Search for the cell housing the specified text and yield its (X, Y) center coordinate. 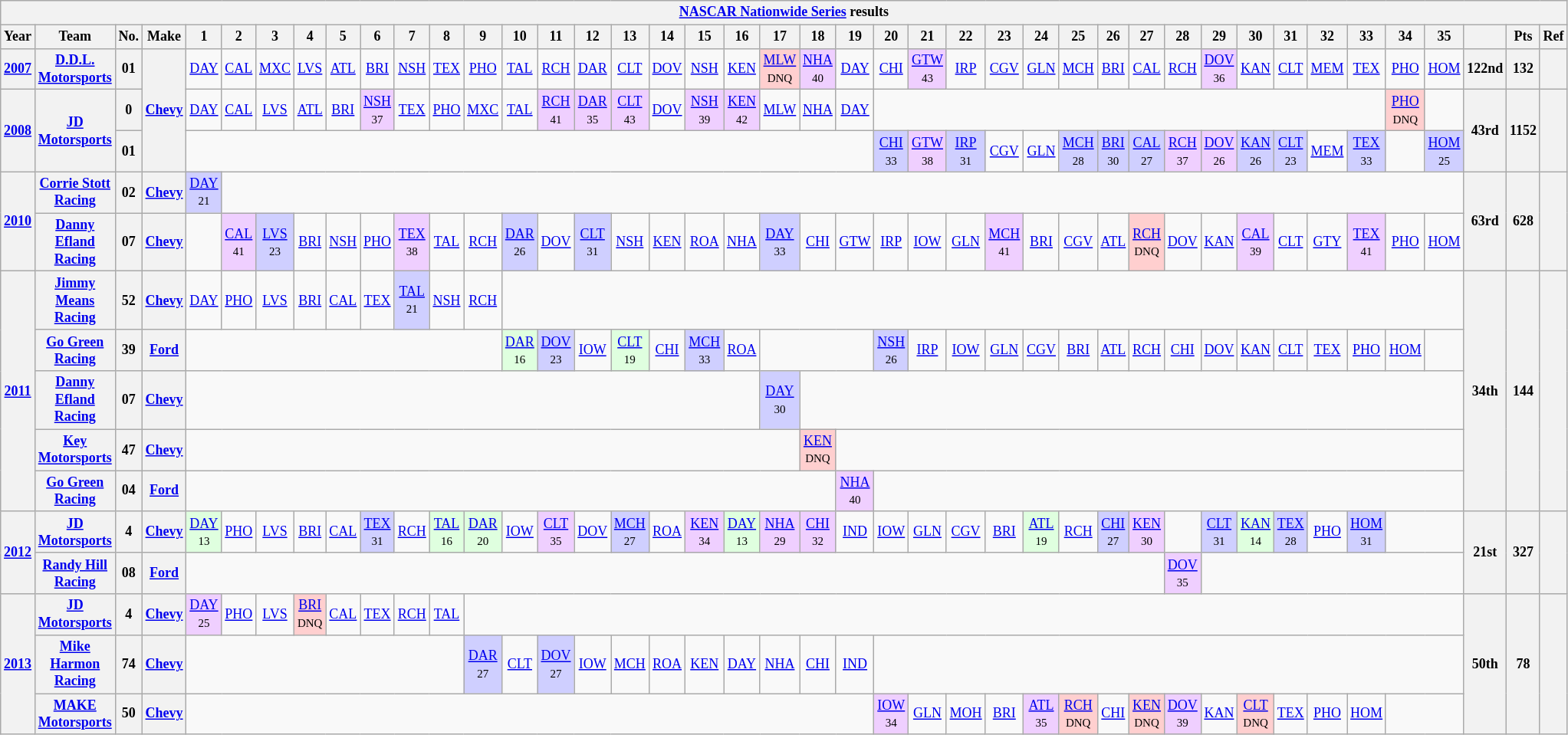
DOV23 (556, 350)
6 (377, 37)
33 (1366, 37)
Year (18, 37)
32 (1327, 37)
19 (855, 37)
DOV36 (1219, 69)
14 (667, 37)
16 (742, 37)
KEN34 (705, 532)
DAY25 (204, 615)
47 (129, 450)
TAL16 (446, 532)
2008 (18, 130)
04 (129, 491)
08 (129, 573)
DOV35 (1182, 573)
15 (705, 37)
DAY33 (779, 242)
No. (129, 37)
CHI32 (818, 532)
26 (1113, 37)
RCH37 (1182, 151)
25 (1078, 37)
DAR20 (483, 532)
RCH41 (556, 110)
CAL39 (1256, 242)
TEX41 (1366, 242)
MCH28 (1078, 151)
KAN14 (1256, 532)
GTW (855, 242)
21st (1485, 552)
0 (129, 110)
8 (446, 37)
DAY21 (204, 192)
ATL19 (1041, 532)
43rd (1485, 130)
78 (1524, 664)
CLT19 (630, 350)
CLT23 (1290, 151)
NSH26 (891, 350)
CHI33 (891, 151)
31 (1290, 37)
GTW38 (928, 151)
IOW34 (891, 714)
327 (1524, 552)
CLT35 (556, 532)
Key Motorsports (75, 450)
KEN30 (1147, 532)
39 (129, 350)
GTY (1327, 242)
MAKE Motorsports (75, 714)
CAL27 (1147, 151)
Corrie Stott Racing (75, 192)
NSH37 (377, 110)
2012 (18, 552)
CHI27 (1113, 532)
IRP31 (966, 151)
DOV26 (1219, 151)
DOV39 (1182, 714)
CAL41 (239, 242)
74 (129, 664)
144 (1524, 391)
2013 (18, 664)
2 (239, 37)
628 (1524, 221)
10 (520, 37)
63rd (1485, 221)
21 (928, 37)
TEX38 (412, 242)
50 (129, 714)
23 (1004, 37)
NSH39 (705, 110)
12 (593, 37)
DAR (593, 69)
28 (1182, 37)
Make (164, 37)
2010 (18, 221)
2011 (18, 391)
DAR26 (520, 242)
1152 (1524, 130)
TAL21 (412, 300)
9 (483, 37)
DAY30 (779, 400)
DOV27 (556, 664)
MCH33 (705, 350)
30 (1256, 37)
02 (129, 192)
MLWDNQ (779, 69)
TEX31 (377, 532)
GTW43 (928, 69)
ATL35 (1041, 714)
DAR16 (520, 350)
Jimmy Means Racing (75, 300)
TEX28 (1290, 532)
29 (1219, 37)
KEN42 (742, 110)
Randy Hill Racing (75, 573)
MLW (779, 110)
NHA29 (779, 532)
NASCAR Nationwide Series results (784, 12)
20 (891, 37)
Mike Harmon Racing (75, 664)
KAN26 (1256, 151)
BRIDNQ (310, 615)
5 (344, 37)
34th (1485, 391)
52 (129, 300)
HOM31 (1366, 532)
CLTDNQ (1256, 714)
1 (204, 37)
D.D.L. Motorsports (75, 69)
MOH (966, 714)
Team (75, 37)
CLT43 (630, 110)
3 (275, 37)
22 (966, 37)
TEX33 (1366, 151)
11 (556, 37)
DAR35 (593, 110)
MCH27 (630, 532)
LVS23 (275, 242)
132 (1524, 69)
24 (1041, 37)
122nd (1485, 69)
Ref (1553, 37)
DAR27 (483, 664)
2007 (18, 69)
Pts (1524, 37)
27 (1147, 37)
13 (630, 37)
18 (818, 37)
35 (1445, 37)
BRI30 (1113, 151)
HOM25 (1445, 151)
PHODNQ (1405, 110)
MCH41 (1004, 242)
17 (779, 37)
7 (412, 37)
50th (1485, 664)
34 (1405, 37)
